Return the [X, Y] coordinate for the center point of the cell that contains the specified text.  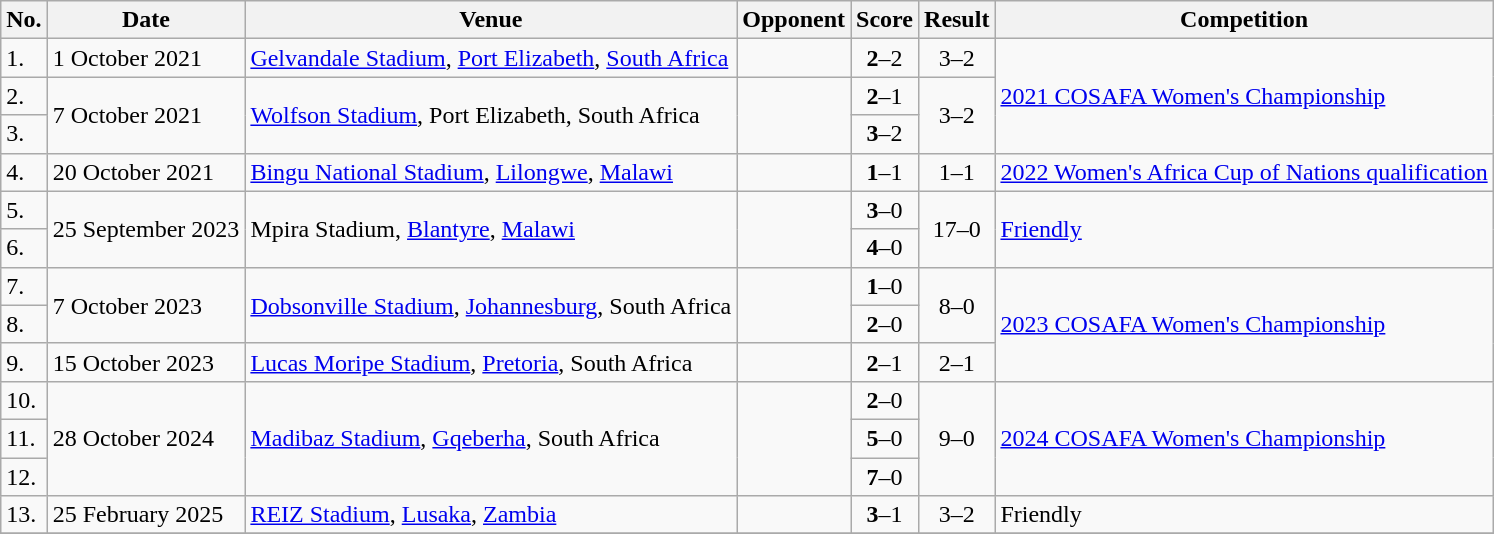
7–0 [885, 477]
Wolfson Stadium, Port Elizabeth, South Africa [491, 115]
15 October 2023 [146, 362]
Competition [1244, 20]
Venue [491, 20]
25 September 2023 [146, 229]
6. [24, 248]
9–0 [957, 438]
3. [24, 134]
3–1 [885, 515]
Madibaz Stadium, Gqeberha, South Africa [491, 438]
25 February 2025 [146, 515]
1. [24, 58]
Date [146, 20]
7 October 2023 [146, 305]
No. [24, 20]
2024 COSAFA Women's Championship [1244, 438]
2. [24, 96]
7. [24, 286]
4. [24, 172]
Lucas Moripe Stadium, Pretoria, South Africa [491, 362]
Dobsonville Stadium, Johannesburg, South Africa [491, 305]
17–0 [957, 229]
2022 Women's Africa Cup of Nations qualification [1244, 172]
8–0 [957, 305]
Opponent [794, 20]
7 October 2021 [146, 115]
1–0 [885, 286]
2021 COSAFA Women's Championship [1244, 96]
Result [957, 20]
9. [24, 362]
10. [24, 400]
20 October 2021 [146, 172]
Bingu National Stadium, Lilongwe, Malawi [491, 172]
REIZ Stadium, Lusaka, Zambia [491, 515]
11. [24, 438]
2–2 [885, 58]
4–0 [885, 248]
3–0 [885, 210]
1 October 2021 [146, 58]
5. [24, 210]
13. [24, 515]
5–0 [885, 438]
28 October 2024 [146, 438]
2023 COSAFA Women's Championship [1244, 324]
Gelvandale Stadium, Port Elizabeth, South Africa [491, 58]
8. [24, 324]
12. [24, 477]
Score [885, 20]
Mpira Stadium, Blantyre, Malawi [491, 229]
